Locate the cell with the specified text and output its [x, y] center coordinate. 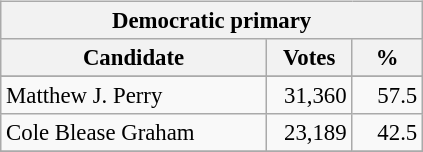
Votes [309, 58]
% [388, 58]
Candidate [134, 58]
Cole Blease Graham [134, 133]
Democratic primary [212, 21]
42.5 [388, 133]
57.5 [388, 96]
23,189 [309, 133]
Matthew J. Perry [134, 96]
31,360 [309, 96]
